Pinpoint the cell where the given text exists, returning its (X, Y) midpoint coordinate. 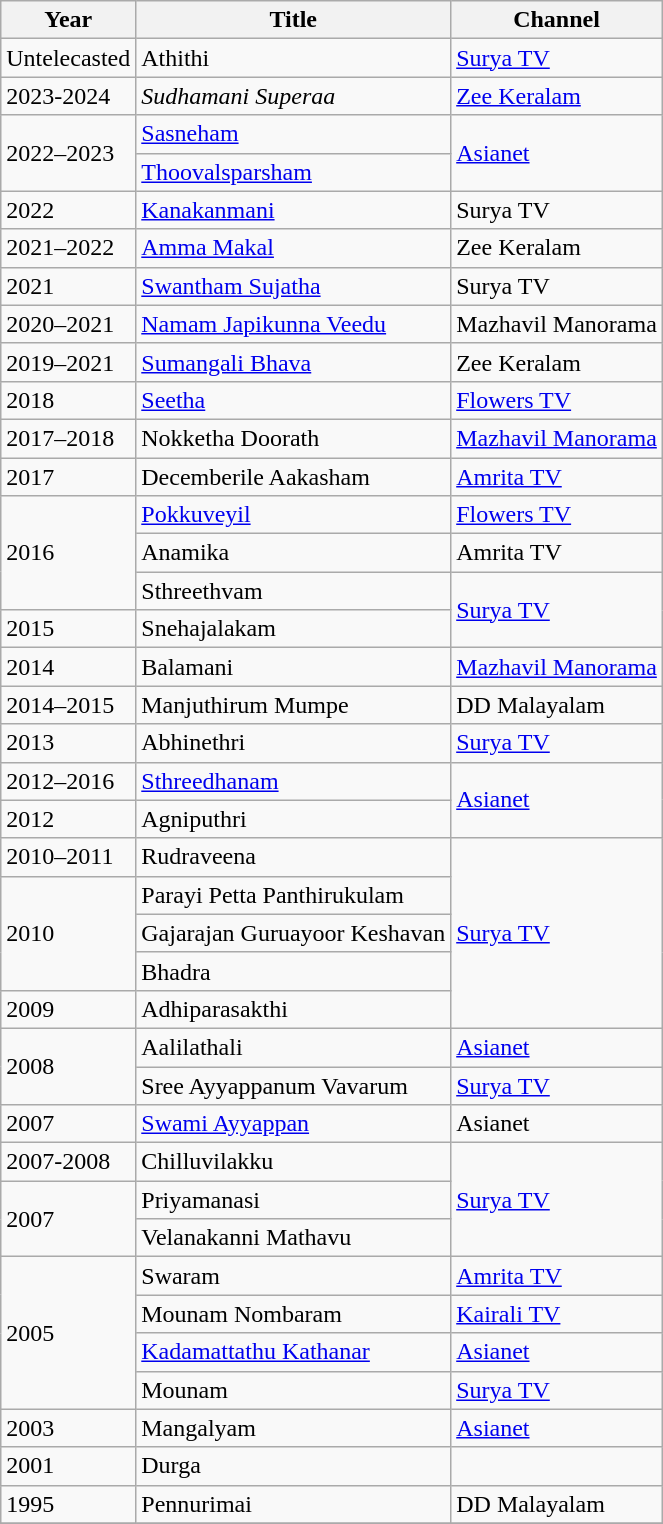
Mounam (294, 1390)
Untelecasted (68, 58)
2007-2008 (68, 1162)
Swaram (294, 1276)
2014 (68, 667)
Kadamattathu Kathanar (294, 1352)
Kairali TV (557, 1314)
Kanakanmani (294, 210)
Sumangali Bhava (294, 362)
2019–2021 (68, 362)
Abhinethri (294, 743)
2001 (68, 1466)
2018 (68, 400)
2017 (68, 477)
Pokkuveyil (294, 515)
Mounam Nombaram (294, 1314)
Anamika (294, 553)
Sthreedhanam (294, 781)
Rudraveena (294, 857)
2021 (68, 286)
Swantham Sujatha (294, 286)
Gajarajan Guruayoor Keshavan (294, 933)
Chilluvilakku (294, 1162)
2010–2011 (68, 857)
Adhiparasakthi (294, 1009)
Bhadra (294, 971)
Velanakanni Mathavu (294, 1238)
2008 (68, 1066)
Mangalyam (294, 1428)
2009 (68, 1009)
Durga (294, 1466)
2012–2016 (68, 781)
2010 (68, 933)
Parayi Petta Panthirukulam (294, 895)
Sthreethvam (294, 591)
2014–2015 (68, 705)
2012 (68, 819)
Amma Makal (294, 248)
Sree Ayyappanum Vavarum (294, 1085)
Thoovalsparsham (294, 172)
Athithi (294, 58)
2022–2023 (68, 153)
2022 (68, 210)
Namam Japikunna Veedu (294, 324)
Sasneham (294, 134)
Year (68, 20)
Aalilathali (294, 1047)
Sudhamani Superaa (294, 96)
Seetha (294, 400)
Pennurimai (294, 1504)
2003 (68, 1428)
Priyamanasi (294, 1200)
2021–2022 (68, 248)
Channel (557, 20)
Swami Ayyappan (294, 1124)
Nokketha Doorath (294, 438)
2020–2021 (68, 324)
Title (294, 20)
2023-2024 (68, 96)
Manjuthirum Mumpe (294, 705)
Snehajalakam (294, 629)
2005 (68, 1333)
2015 (68, 629)
Balamani (294, 667)
2016 (68, 553)
1995 (68, 1504)
Agniputhri (294, 819)
2013 (68, 743)
2017–2018 (68, 438)
Decemberile Aakasham (294, 477)
